Return the [X, Y] coordinate for the center point of the cell that contains the specified text.  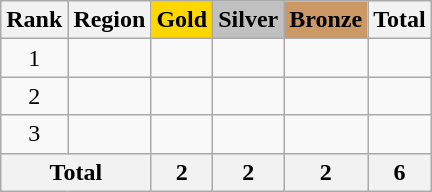
Silver [248, 20]
Bronze [326, 20]
6 [400, 172]
Rank [34, 20]
Region [110, 20]
3 [34, 134]
1 [34, 58]
Gold [182, 20]
